Find where the given text appears and provide that cell's center as [X, Y] coordinate. 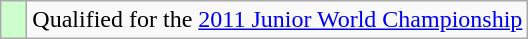
Qualified for the 2011 Junior World Championship [278, 20]
